From the cell containing the given text, extract its center point as [x, y] coordinate. 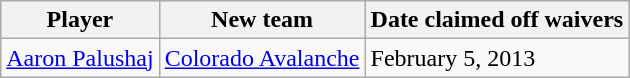
Date claimed off waivers [497, 20]
New team [262, 20]
Player [80, 20]
Aaron Palushaj [80, 58]
February 5, 2013 [497, 58]
Colorado Avalanche [262, 58]
